Find where the given text appears and provide that cell's center as (X, Y) coordinate. 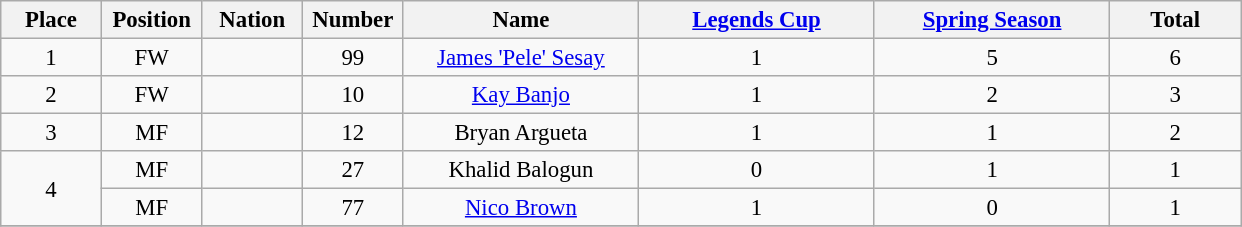
Number (354, 20)
Khalid Balogun (521, 170)
10 (354, 95)
27 (354, 170)
Nation (252, 20)
4 (52, 188)
Position (152, 20)
Total (1176, 20)
Place (52, 20)
99 (354, 58)
77 (354, 208)
Name (521, 20)
6 (1176, 58)
Nico Brown (521, 208)
12 (354, 133)
Spring Season (992, 20)
Legends Cup (757, 20)
5 (992, 58)
Bryan Argueta (521, 133)
Kay Banjo (521, 95)
James 'Pele' Sesay (521, 58)
